Detect which cell encompasses the target text, then output its (X, Y) center coordinate. 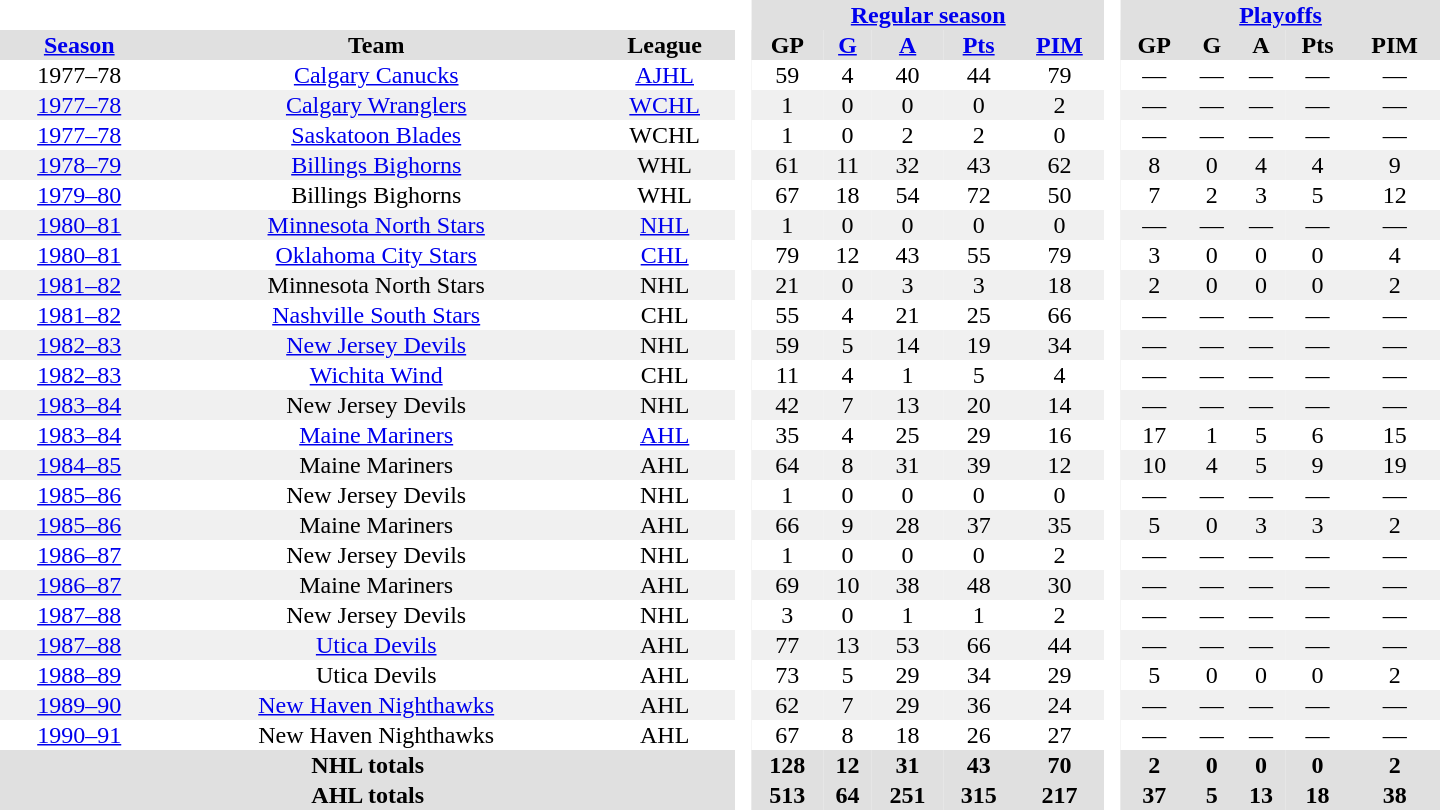
315 (978, 795)
Calgary Wranglers (376, 105)
League (665, 45)
NHL totals (368, 765)
32 (908, 165)
50 (1059, 195)
61 (788, 165)
69 (788, 585)
28 (908, 525)
16 (1059, 435)
Calgary Canucks (376, 75)
1989–90 (80, 705)
1979–80 (80, 195)
Oklahoma City Stars (376, 255)
Regular season (928, 15)
AHL totals (368, 795)
Saskatoon Blades (376, 135)
17 (1154, 435)
77 (788, 645)
6 (1318, 435)
Nashville South Stars (376, 315)
15 (1394, 435)
1990–91 (80, 735)
42 (788, 405)
217 (1059, 795)
251 (908, 795)
AJHL (665, 75)
24 (1059, 705)
Season (80, 45)
72 (978, 195)
40 (908, 75)
1988–89 (80, 675)
36 (978, 705)
1984–85 (80, 465)
54 (908, 195)
48 (978, 585)
53 (908, 645)
26 (978, 735)
20 (978, 405)
Team (376, 45)
1978–79 (80, 165)
Wichita Wind (376, 375)
27 (1059, 735)
Playoffs (1280, 15)
70 (1059, 765)
39 (978, 465)
30 (1059, 585)
513 (788, 795)
73 (788, 675)
128 (788, 765)
